Provide the (X, Y) coordinate of the cell's center where the given text is located.  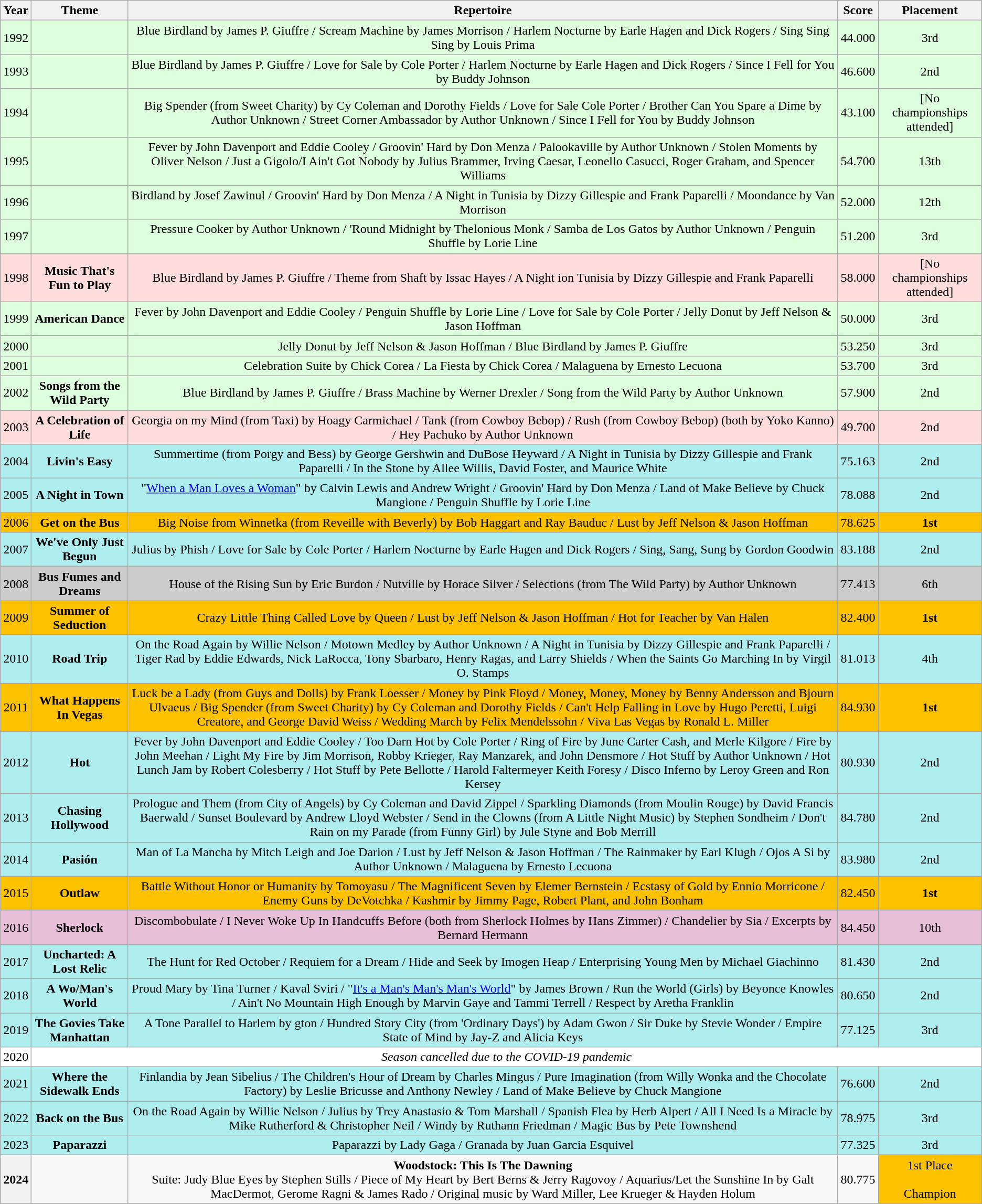
2006 (16, 523)
2022 (16, 1118)
80.775 (858, 1179)
Road Trip (80, 659)
2010 (16, 659)
2023 (16, 1145)
We've Only Just Begun (80, 550)
Blue Birdland by James P. Giuffre / Brass Machine by Werner Drexler / Song from the Wild Party by Author Unknown (483, 392)
American Dance (80, 319)
The Govies Take Manhattan (80, 1029)
Music That's Fun to Play (80, 278)
82.450 (858, 893)
Blue Birdland by James P. Giuffre / Scream Machine by James Morrison / Harlem Nocturne by Earle Hagen and Dick Rogers / Sing Sing Sing by Louis Prima (483, 38)
Songs from the Wild Party (80, 392)
80.650 (858, 996)
78.088 (858, 495)
2016 (16, 928)
6th (930, 583)
Back on the Bus (80, 1118)
2003 (16, 427)
Outlaw (80, 893)
Summer of Seduction (80, 618)
House of the Rising Sun by Eric Burdon / Nutville by Horace Silver / Selections (from The Wild Party) by Author Unknown (483, 583)
46.600 (858, 71)
2014 (16, 859)
A Wo/Man's World (80, 996)
Livin's Easy (80, 462)
2017 (16, 961)
Fever by John Davenport and Eddie Cooley / Penguin Shuffle by Lorie Line / Love for Sale by Cole Porter / Jelly Donut by Jeff Nelson & Jason Hoffman (483, 319)
76.600 (858, 1084)
54.700 (858, 161)
2001 (16, 366)
83.980 (858, 859)
The Hunt for Red October / Requiem for a Dream / Hide and Seek by Imogen Heap / Enterprising Young Men by Michael Giachinno (483, 961)
Jelly Donut by Jeff Nelson & Jason Hoffman / Blue Birdland by James P. Giuffre (483, 346)
2000 (16, 346)
Birdland by Josef Zawinul / Groovin' Hard by Don Menza / A Night in Tunisia by Dizzy Gillespie and Frank Paparelli / Moondance by Van Morrison (483, 203)
2019 (16, 1029)
2024 (16, 1179)
43.100 (858, 113)
Julius by Phish / Love for Sale by Cole Porter / Harlem Nocturne by Earle Hagen and Dick Rogers / Sing, Sang, Sung by Gordon Goodwin (483, 550)
77.325 (858, 1145)
53.700 (858, 366)
A Night in Town (80, 495)
57.900 (858, 392)
2018 (16, 996)
What Happens In Vegas (80, 707)
A Celebration of Life (80, 427)
Sherlock (80, 928)
Score (858, 10)
78.975 (858, 1118)
1996 (16, 203)
4th (930, 659)
82.400 (858, 618)
2012 (16, 763)
2007 (16, 550)
Celebration Suite by Chick Corea / La Fiesta by Chick Corea / Malaguena by Ernesto Lecuona (483, 366)
13th (930, 161)
50.000 (858, 319)
1999 (16, 319)
2020 (16, 1057)
52.000 (858, 203)
2009 (16, 618)
58.000 (858, 278)
77.125 (858, 1029)
51.200 (858, 236)
2004 (16, 462)
Get on the Bus (80, 523)
53.250 (858, 346)
1995 (16, 161)
84.450 (858, 928)
10th (930, 928)
75.163 (858, 462)
44.000 (858, 38)
Hot (80, 763)
Crazy Little Thing Called Love by Queen / Lust by Jeff Nelson & Jason Hoffman / Hot for Teacher by Van Halen (483, 618)
84.930 (858, 707)
2021 (16, 1084)
Blue Birdland by James P. Giuffre / Theme from Shaft by Issac Hayes / A Night ion Tunisia by Dizzy Gillespie and Frank Paparelli (483, 278)
84.780 (858, 818)
2011 (16, 707)
12th (930, 203)
49.700 (858, 427)
81.430 (858, 961)
1998 (16, 278)
1st PlaceChampion (930, 1179)
78.625 (858, 523)
Where the Sidewalk Ends (80, 1084)
2005 (16, 495)
Pasión (80, 859)
83.188 (858, 550)
1997 (16, 236)
Big Noise from Winnetka (from Reveille with Beverly) by Bob Haggart and Ray Bauduc / Lust by Jeff Nelson & Jason Hoffman (483, 523)
80.930 (858, 763)
Paparazzi by Lady Gaga / Granada by Juan Garcia Esquivel (483, 1145)
1993 (16, 71)
Paparazzi (80, 1145)
1992 (16, 38)
Discombobulate / I Never Woke Up In Handcuffs Before (both from Sherlock Holmes by Hans Zimmer) / Chandelier by Sia / Excerpts by Bernard Hermann (483, 928)
Repertoire (483, 10)
81.013 (858, 659)
Chasing Hollywood (80, 818)
Placement (930, 10)
Season cancelled due to the COVID-19 pandemic (507, 1057)
1994 (16, 113)
2008 (16, 583)
Year (16, 10)
2013 (16, 818)
Uncharted: A Lost Relic (80, 961)
Pressure Cooker by Author Unknown / 'Round Midnight by Thelonious Monk / Samba de Los Gatos by Author Unknown / Penguin Shuffle by Lorie Line (483, 236)
Bus Fumes and Dreams (80, 583)
2002 (16, 392)
Theme (80, 10)
2015 (16, 893)
77.413 (858, 583)
